For the text-containing cell, return its midpoint in (X, Y) coordinate format. 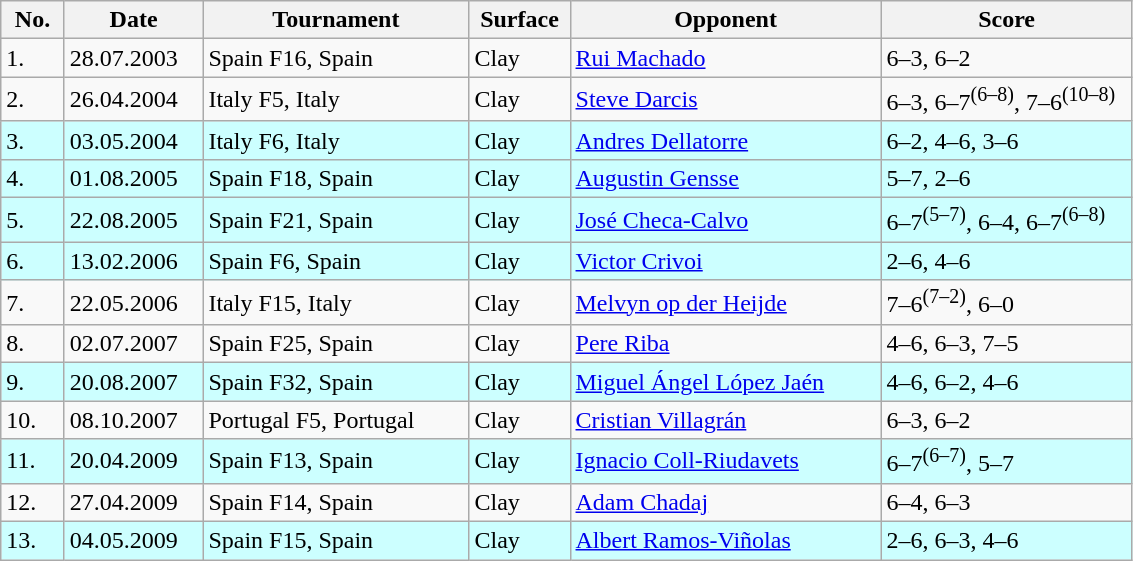
Steve Darcis (726, 100)
6–7(6–7), 5–7 (1006, 462)
Spain F6, Spain (336, 261)
Spain F18, Spain (336, 178)
Portugal F5, Portugal (336, 420)
Opponent (726, 20)
Ignacio Coll-Riudavets (726, 462)
1. (33, 58)
12. (33, 502)
6–3, 6–7(6–8), 7–6(10–8) (1006, 100)
Melvyn op der Heijde (726, 302)
Victor Crivoi (726, 261)
6–4, 6–3 (1006, 502)
6. (33, 261)
4–6, 6–3, 7–5 (1006, 344)
Spain F14, Spain (336, 502)
Pere Riba (726, 344)
03.05.2004 (134, 140)
Date (134, 20)
08.10.2007 (134, 420)
Italy F15, Italy (336, 302)
6–2, 4–6, 3–6 (1006, 140)
Adam Chadaj (726, 502)
3. (33, 140)
13. (33, 541)
Rui Machado (726, 58)
10. (33, 420)
Italy F6, Italy (336, 140)
No. (33, 20)
20.08.2007 (134, 382)
5–7, 2–6 (1006, 178)
Andres Dellatorre (726, 140)
Surface (520, 20)
José Checa-Calvo (726, 220)
Tournament (336, 20)
Spain F21, Spain (336, 220)
Score (1006, 20)
4. (33, 178)
Miguel Ángel López Jaén (726, 382)
01.08.2005 (134, 178)
Spain F32, Spain (336, 382)
2. (33, 100)
22.05.2006 (134, 302)
2–6, 6–3, 4–6 (1006, 541)
Spain F16, Spain (336, 58)
Cristian Villagrán (726, 420)
Italy F5, Italy (336, 100)
5. (33, 220)
04.05.2009 (134, 541)
2–6, 4–6 (1006, 261)
28.07.2003 (134, 58)
Spain F15, Spain (336, 541)
Augustin Gensse (726, 178)
20.04.2009 (134, 462)
02.07.2007 (134, 344)
13.02.2006 (134, 261)
9. (33, 382)
Albert Ramos-Viñolas (726, 541)
7–6(7–2), 6–0 (1006, 302)
7. (33, 302)
Spain F13, Spain (336, 462)
26.04.2004 (134, 100)
11. (33, 462)
8. (33, 344)
4–6, 6–2, 4–6 (1006, 382)
22.08.2005 (134, 220)
6–7(5–7), 6–4, 6–7(6–8) (1006, 220)
Spain F25, Spain (336, 344)
27.04.2009 (134, 502)
